Return the (x, y) coordinate for the center point of the cell that contains the specified text.  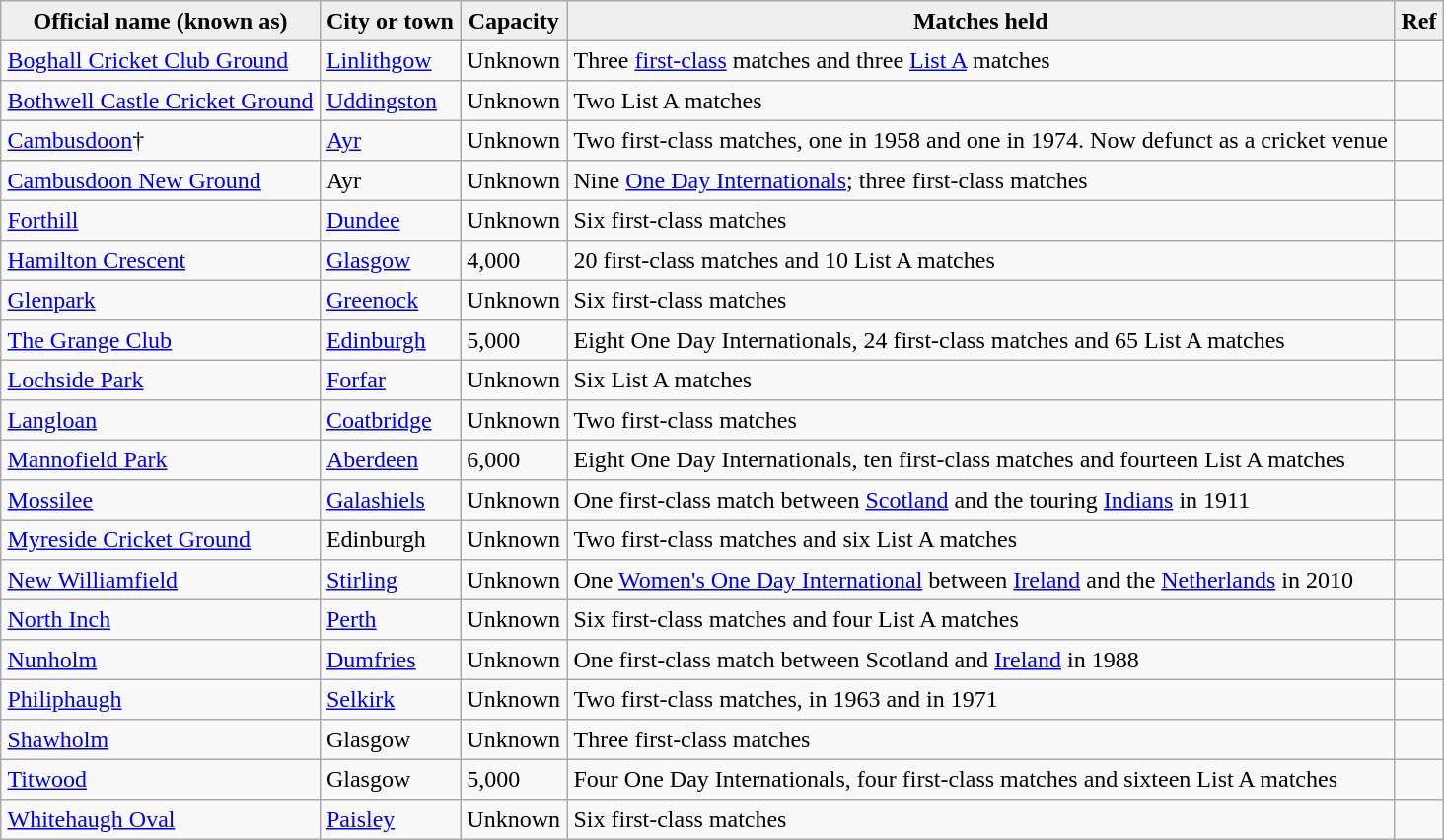
Greenock (390, 300)
Uddingston (390, 101)
Two List A matches (980, 101)
Two first-class matches (980, 420)
Nunholm (160, 660)
Perth (390, 619)
Hamilton Crescent (160, 260)
City or town (390, 21)
Stirling (390, 580)
Forthill (160, 220)
Eight One Day Internationals, 24 first-class matches and 65 List A matches (980, 340)
One first-class match between Scotland and the touring Indians in 1911 (980, 500)
Eight One Day Internationals, ten first-class matches and fourteen List A matches (980, 459)
Cambusdoon† (160, 140)
The Grange Club (160, 340)
Mossilee (160, 500)
6,000 (514, 459)
Capacity (514, 21)
Ref (1418, 21)
Myreside Cricket Ground (160, 539)
North Inch (160, 619)
Dumfries (390, 660)
Glenpark (160, 300)
Lochside Park (160, 380)
Two first-class matches and six List A matches (980, 539)
4,000 (514, 260)
Selkirk (390, 699)
Three first-class matches and three List A matches (980, 60)
One first-class match between Scotland and Ireland in 1988 (980, 660)
Six first-class matches and four List A matches (980, 619)
Linlithgow (390, 60)
Matches held (980, 21)
Official name (known as) (160, 21)
Two first-class matches, in 1963 and in 1971 (980, 699)
Boghall Cricket Club Ground (160, 60)
Bothwell Castle Cricket Ground (160, 101)
One Women's One Day International between Ireland and the Netherlands in 2010 (980, 580)
Forfar (390, 380)
Six List A matches (980, 380)
20 first-class matches and 10 List A matches (980, 260)
Mannofield Park (160, 459)
Nine One Day Internationals; three first-class matches (980, 180)
Three first-class matches (980, 739)
Two first-class matches, one in 1958 and one in 1974. Now defunct as a cricket venue (980, 140)
Langloan (160, 420)
Titwood (160, 779)
Galashiels (390, 500)
Aberdeen (390, 459)
Whitehaugh Oval (160, 819)
Philiphaugh (160, 699)
Four One Day Internationals, four first-class matches and sixteen List A matches (980, 779)
Paisley (390, 819)
Coatbridge (390, 420)
Dundee (390, 220)
New Williamfield (160, 580)
Cambusdoon New Ground (160, 180)
Shawholm (160, 739)
